Return the (X, Y) coordinate for the center point of the cell that contains the specified text.  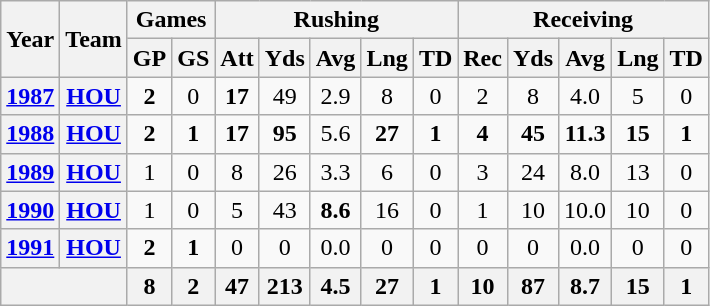
6 (387, 172)
1988 (30, 134)
Receiving (584, 20)
4.5 (336, 286)
Games (170, 20)
1989 (30, 172)
8.0 (586, 172)
47 (237, 286)
8.7 (586, 286)
213 (284, 286)
Team (94, 39)
1990 (30, 210)
49 (284, 96)
95 (284, 134)
87 (532, 286)
GP (149, 58)
2.9 (336, 96)
16 (387, 210)
24 (532, 172)
4 (483, 134)
1987 (30, 96)
10.0 (586, 210)
13 (638, 172)
Att (237, 58)
Rec (483, 58)
Rushing (336, 20)
1991 (30, 248)
8.6 (336, 210)
4.0 (586, 96)
GS (194, 58)
5.6 (336, 134)
Year (30, 39)
26 (284, 172)
43 (284, 210)
45 (532, 134)
11.3 (586, 134)
3.3 (336, 172)
3 (483, 172)
